Scan for the cell matching the given text and deliver its (x, y) coordinate at center. 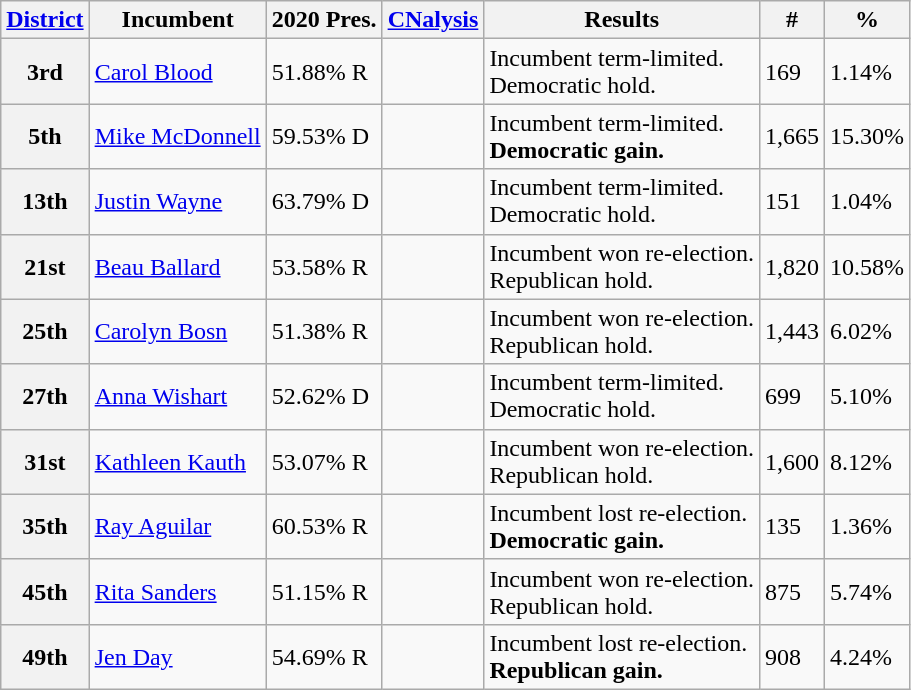
5.10% (868, 396)
Incumbent lost re-election.Democratic gain. (622, 526)
# (792, 20)
54.69% R (324, 656)
875 (792, 592)
Carolyn Bosn (178, 332)
27th (45, 396)
5.74% (868, 592)
151 (792, 202)
4.24% (868, 656)
3rd (45, 72)
135 (792, 526)
5th (45, 136)
1.04% (868, 202)
60.53% R (324, 526)
Justin Wayne (178, 202)
8.12% (868, 462)
CNalysis (433, 20)
169 (792, 72)
53.58% R (324, 266)
2020 Pres. (324, 20)
45th (45, 592)
6.02% (868, 332)
% (868, 20)
1,443 (792, 332)
51.88% R (324, 72)
15.30% (868, 136)
908 (792, 656)
Rita Sanders (178, 592)
Anna Wishart (178, 396)
52.62% D (324, 396)
Carol Blood (178, 72)
1.36% (868, 526)
1,665 (792, 136)
59.53% D (324, 136)
49th (45, 656)
Incumbent (178, 20)
District (45, 20)
63.79% D (324, 202)
Jen Day (178, 656)
Results (622, 20)
1,600 (792, 462)
53.07% R (324, 462)
Incumbent lost re-election.Republican gain. (622, 656)
25th (45, 332)
Beau Ballard (178, 266)
Ray Aguilar (178, 526)
Incumbent term-limited.Democratic gain. (622, 136)
51.15% R (324, 592)
Kathleen Kauth (178, 462)
51.38% R (324, 332)
13th (45, 202)
1.14% (868, 72)
10.58% (868, 266)
699 (792, 396)
Mike McDonnell (178, 136)
35th (45, 526)
31st (45, 462)
21st (45, 266)
1,820 (792, 266)
